From the cell containing the given text, extract its center point as [X, Y] coordinate. 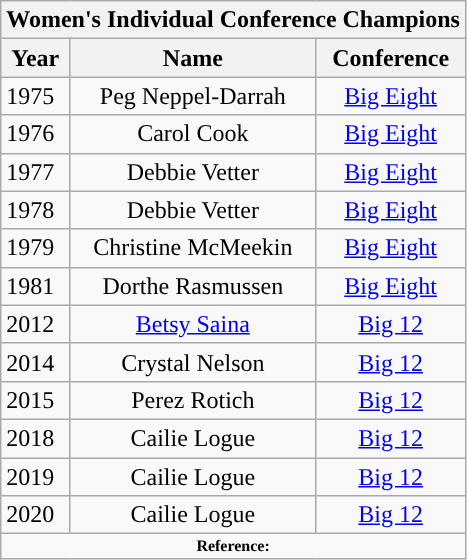
2019 [36, 477]
Carol Cook [193, 134]
2015 [36, 400]
Conference [391, 58]
Reference: [234, 546]
1979 [36, 248]
Year [36, 58]
2018 [36, 438]
1976 [36, 134]
Women's Individual Conference Champions [234, 20]
Crystal Nelson [193, 362]
Name [193, 58]
1978 [36, 210]
1975 [36, 96]
Christine McMeekin [193, 248]
2020 [36, 515]
Betsy Saina [193, 324]
Dorthe Rasmussen [193, 286]
2014 [36, 362]
Peg Neppel-Darrah [193, 96]
1977 [36, 172]
1981 [36, 286]
Perez Rotich [193, 400]
2012 [36, 324]
